Detect which cell encompasses the target text, then output its [X, Y] center coordinate. 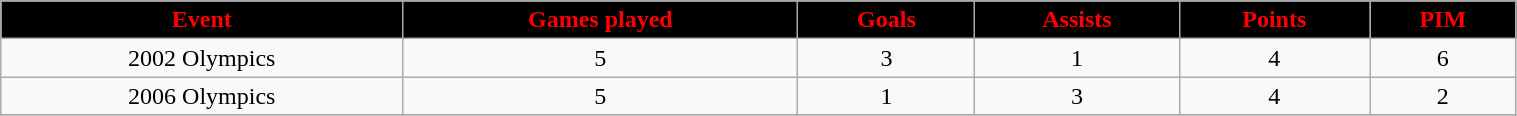
Games played [600, 20]
Goals [886, 20]
2002 Olympics [202, 58]
Assists [1077, 20]
6 [1444, 58]
Points [1274, 20]
2 [1444, 96]
PIM [1444, 20]
Event [202, 20]
2006 Olympics [202, 96]
